Return [X, Y] of the center of cell containing provided text 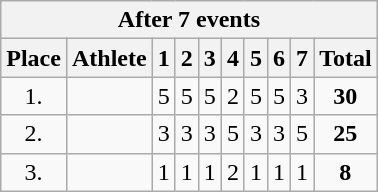
25 [346, 134]
Place [34, 58]
After 7 events [189, 20]
8 [346, 172]
Athlete [109, 58]
2. [34, 134]
Total [346, 58]
1. [34, 96]
30 [346, 96]
6 [278, 58]
7 [302, 58]
3. [34, 172]
4 [232, 58]
